Identify which cell holds the provided text, then report its [X, Y] central coordinate. 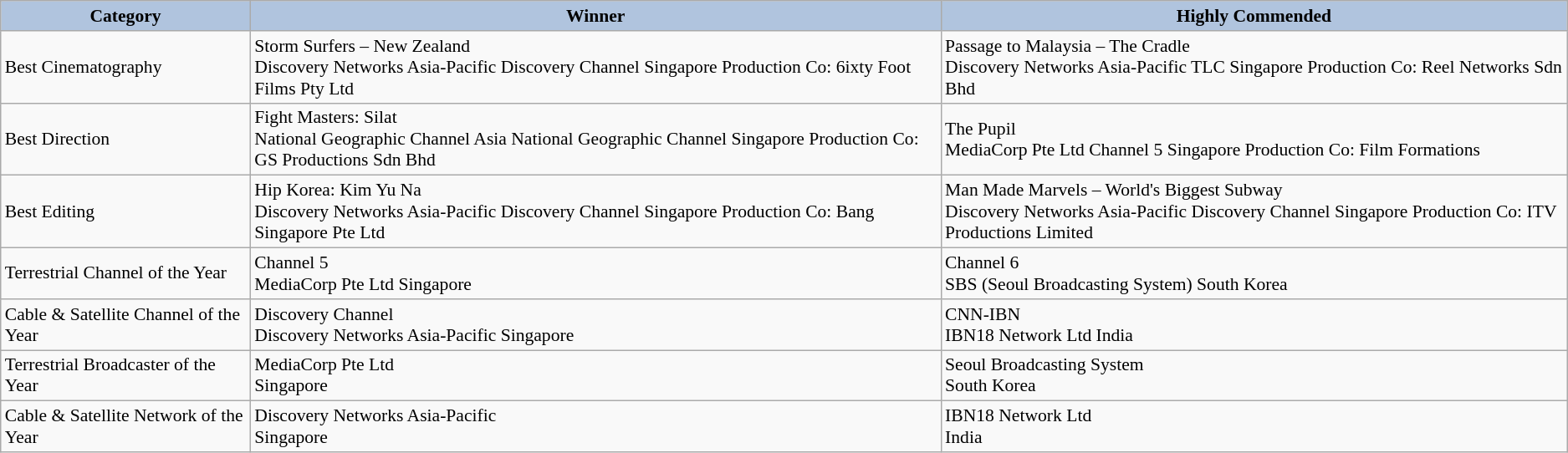
Terrestrial Channel of the Year [125, 274]
Winner [595, 16]
Terrestrial Broadcaster of the Year [125, 376]
Passage to Malaysia – The CradleDiscovery Networks Asia-Pacific TLC Singapore Production Co: Reel Networks Sdn Bhd [1254, 67]
Channel 5MediaCorp Pte Ltd Singapore [595, 274]
Highly Commended [1254, 16]
Channel 6SBS (Seoul Broadcasting System) South Korea [1254, 274]
Man Made Marvels – World's Biggest SubwayDiscovery Networks Asia-Pacific Discovery Channel Singapore Production Co: ITV Productions Limited [1254, 212]
IBN18 Network LtdIndia [1254, 426]
Seoul Broadcasting SystemSouth Korea [1254, 376]
MediaCorp Pte LtdSingapore [595, 376]
Category [125, 16]
Storm Surfers – New ZealandDiscovery Networks Asia-Pacific Discovery Channel Singapore Production Co: 6ixty Foot Films Pty Ltd [595, 67]
Best Direction [125, 139]
Discovery Networks Asia-PacificSingapore [595, 426]
The PupilMediaCorp Pte Ltd Channel 5 Singapore Production Co: Film Formations [1254, 139]
Fight Masters: SilatNational Geographic Channel Asia National Geographic Channel Singapore Production Co: GS Productions Sdn Bhd [595, 139]
CNN-IBNIBN18 Network Ltd India [1254, 324]
Hip Korea: Kim Yu NaDiscovery Networks Asia-Pacific Discovery Channel Singapore Production Co: Bang Singapore Pte Ltd [595, 212]
Best Editing [125, 212]
Discovery ChannelDiscovery Networks Asia-Pacific Singapore [595, 324]
Cable & Satellite Network of the Year [125, 426]
Cable & Satellite Channel of the Year [125, 324]
Best Cinematography [125, 67]
